Return [x, y] of the center of cell containing provided text 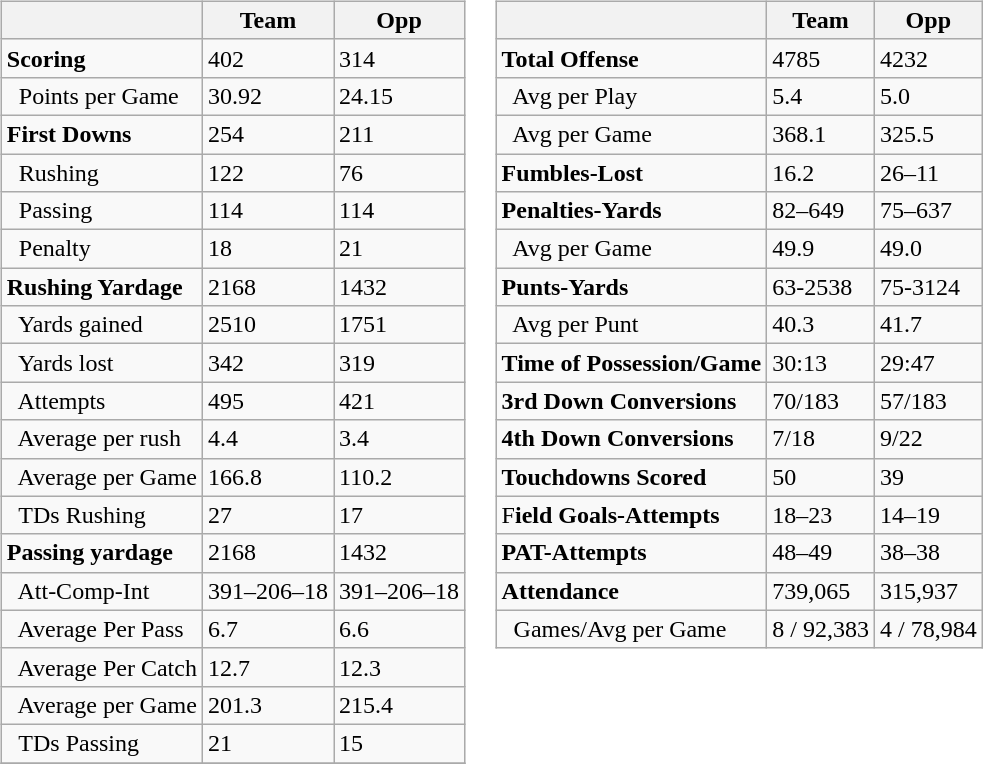
First Downs [102, 134]
Rushing Yardage [102, 287]
Penalties-Yards [632, 211]
Average Per Pass [102, 629]
Rushing [102, 173]
Avg per Punt [632, 325]
254 [268, 134]
40.3 [821, 325]
Touchdowns Scored [632, 477]
57/183 [928, 401]
TDs Passing [102, 743]
166.8 [268, 477]
Scoring [102, 58]
76 [400, 173]
Fumbles-Lost [632, 173]
Field Goals-Attempts [632, 515]
Points per Game [102, 96]
Punts-Yards [632, 287]
48–49 [821, 553]
24.15 [400, 96]
Average Per Catch [102, 667]
Attempts [102, 401]
Average per rush [102, 439]
1751 [400, 325]
5.4 [821, 96]
30:13 [821, 363]
15 [400, 743]
3.4 [400, 439]
5.0 [928, 96]
30.92 [268, 96]
211 [400, 134]
12.7 [268, 667]
50 [821, 477]
12.3 [400, 667]
739,065 [821, 591]
75–637 [928, 211]
70/183 [821, 401]
49.9 [821, 249]
39 [928, 477]
368.1 [821, 134]
342 [268, 363]
49.0 [928, 249]
4th Down Conversions [632, 439]
201.3 [268, 705]
495 [268, 401]
Time of Possession/Game [632, 363]
29:47 [928, 363]
16.2 [821, 173]
17 [400, 515]
7/18 [821, 439]
314 [400, 58]
Penalty [102, 249]
122 [268, 173]
Passing yardage [102, 553]
4232 [928, 58]
8 / 92,383 [821, 629]
Total Offense [632, 58]
2510 [268, 325]
315,937 [928, 591]
Avg per Play [632, 96]
18–23 [821, 515]
TDs Rushing [102, 515]
82–649 [821, 211]
26–11 [928, 173]
Att-Comp-Int [102, 591]
4785 [821, 58]
3rd Down Conversions [632, 401]
421 [400, 401]
402 [268, 58]
18 [268, 249]
27 [268, 515]
6.7 [268, 629]
14–19 [928, 515]
Yards gained [102, 325]
4.4 [268, 439]
PAT-Attempts [632, 553]
110.2 [400, 477]
63-2538 [821, 287]
41.7 [928, 325]
325.5 [928, 134]
Games/Avg per Game [632, 629]
6.6 [400, 629]
4 / 78,984 [928, 629]
Attendance [632, 591]
9/22 [928, 439]
75-3124 [928, 287]
319 [400, 363]
Yards lost [102, 363]
215.4 [400, 705]
38–38 [928, 553]
Passing [102, 211]
